Extract the [x, y] coordinate from the center of the cell holding the provided text.  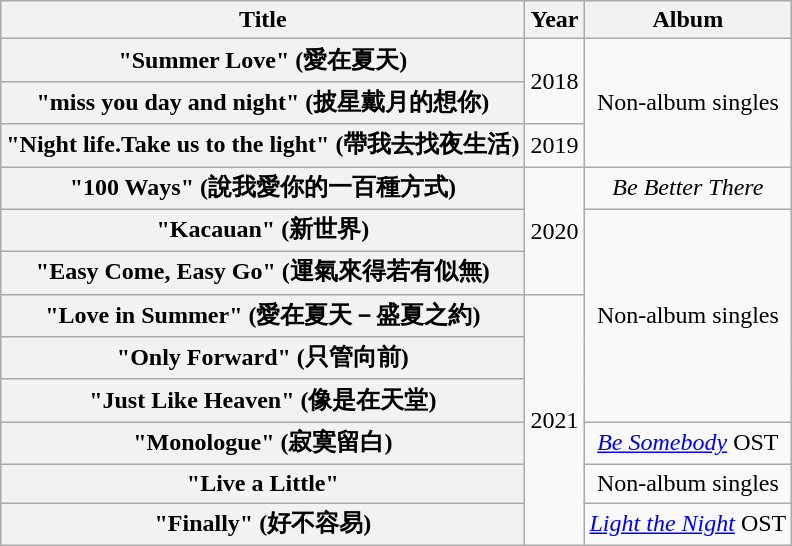
2019 [554, 146]
Be Somebody OST [688, 444]
Year [554, 20]
"Summer Love" (愛在夏天) [263, 60]
Album [688, 20]
"Night life.Take us to the light" (帶我去找夜生活) [263, 146]
"Kacauan" (新世界) [263, 230]
"Live a Little" [263, 483]
"miss you day and night" (披星戴月的想你) [263, 102]
"Easy Come, Easy Go" (運氣來得若有似無) [263, 274]
Be Better There [688, 188]
2018 [554, 82]
2020 [554, 230]
"Monologue" (寂寞留白) [263, 444]
"Only Forward" (只管向前) [263, 358]
Light the Night OST [688, 524]
"Finally" (好不容易) [263, 524]
"100 Ways" (說我愛你的一百種方式) [263, 188]
"Just Like Heaven" (像是在天堂) [263, 400]
2021 [554, 420]
Title [263, 20]
"Love in Summer" (愛在夏天－盛夏之約) [263, 316]
